Search for the cell housing the specified text and yield its (X, Y) center coordinate. 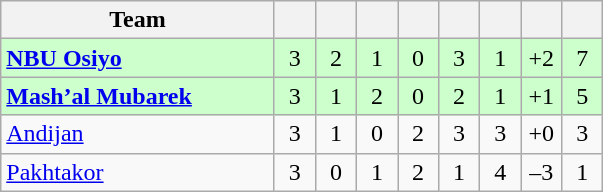
+2 (542, 58)
Team (138, 20)
Mash’al Mubarek (138, 96)
+1 (542, 96)
NBU Osiyo (138, 58)
5 (582, 96)
+0 (542, 134)
–3 (542, 172)
7 (582, 58)
Andijan (138, 134)
Pakhtakor (138, 172)
4 (500, 172)
